Pinpoint the cell where the given text exists, returning its [x, y] midpoint coordinate. 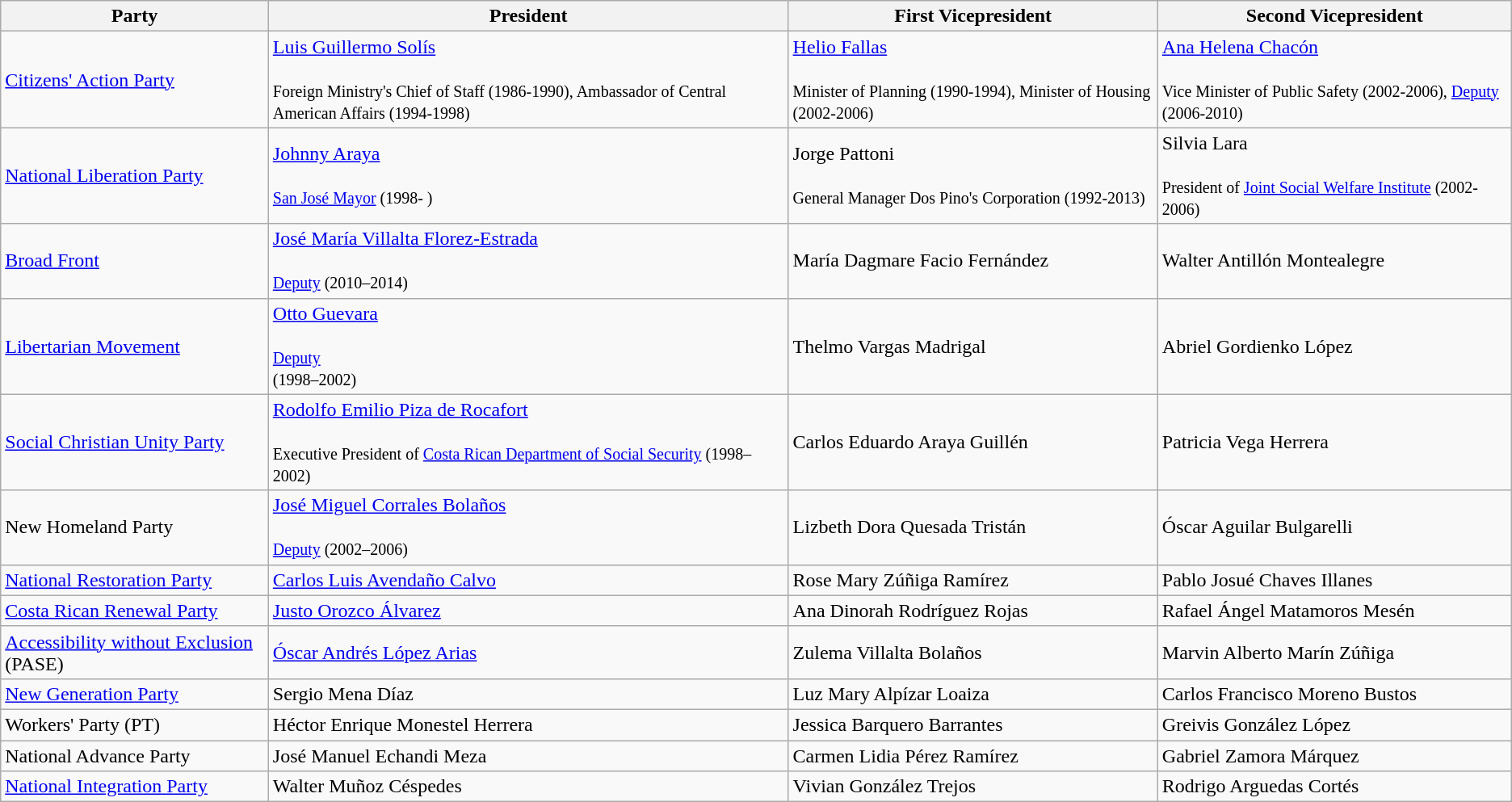
Héctor Enrique Monestel Herrera [528, 724]
Rodrigo Arguedas Cortés [1334, 787]
Thelmo Vargas Madrigal [972, 346]
Broad Front [135, 261]
Second Vicepresident [1334, 16]
José Miguel Corrales BolañosDeputy (2002–2006) [528, 527]
Óscar Andrés López Arias [528, 653]
Carlos Eduardo Araya Guillén [972, 443]
Helio FallasMinister of Planning (1990-1994), Minister of Housing (2002-2006) [972, 79]
New Homeland Party [135, 527]
Costa Rican Renewal Party [135, 611]
Silvia LaraPresident of Joint Social Welfare Institute (2002-2006) [1334, 176]
Zulema Villalta Bolaños [972, 653]
Party [135, 16]
National Advance Party [135, 755]
Greivis González López [1334, 724]
Johnny ArayaSan José Mayor (1998- ) [528, 176]
Luis Guillermo SolísForeign Ministry's Chief of Staff (1986-1990), Ambassador of Central American Affairs (1994-1998) [528, 79]
María Dagmare Facio Fernández [972, 261]
President [528, 16]
National Integration Party [135, 787]
Workers' Party (PT) [135, 724]
Carmen Lidia Pérez Ramírez [972, 755]
Rafael Ángel Matamoros Mesén [1334, 611]
José Manuel Echandi Meza [528, 755]
Marvin Alberto Marín Zúñiga [1334, 653]
Otto GuevaraDeputy(1998–2002) [528, 346]
Walter Antillón Montealegre [1334, 261]
Pablo Josué Chaves Illanes [1334, 580]
Sergio Mena Díaz [528, 694]
National Liberation Party [135, 176]
Vivian González Trejos [972, 787]
Social Christian Unity Party [135, 443]
Accessibility without Exclusion (PASE) [135, 653]
Patricia Vega Herrera [1334, 443]
Ana Dinorah Rodríguez Rojas [972, 611]
First Vicepresident [972, 16]
National Restoration Party [135, 580]
New Generation Party [135, 694]
Rodolfo Emilio Piza de RocafortExecutive President of Costa Rican Department of Social Security (1998–2002) [528, 443]
Rose Mary Zúñiga Ramírez [972, 580]
Citizens' Action Party [135, 79]
Libertarian Movement [135, 346]
Gabriel Zamora Márquez [1334, 755]
Jorge PattoniGeneral Manager Dos Pino's Corporation (1992-2013) [972, 176]
Abriel Gordienko López [1334, 346]
Jessica Barquero Barrantes [972, 724]
Ana Helena ChacónVice Minister of Public Safety (2002-2006), Deputy (2006-2010) [1334, 79]
Óscar Aguilar Bulgarelli [1334, 527]
Justo Orozco Álvarez [528, 611]
Luz Mary Alpízar Loaiza [972, 694]
Walter Muñoz Céspedes [528, 787]
Carlos Luis Avendaño Calvo [528, 580]
José María Villalta Florez-EstradaDeputy (2010–2014) [528, 261]
Lizbeth Dora Quesada Tristán [972, 527]
Carlos Francisco Moreno Bustos [1334, 694]
